Determine the [x, y] coordinate at the center of the cell enclosing the given text.  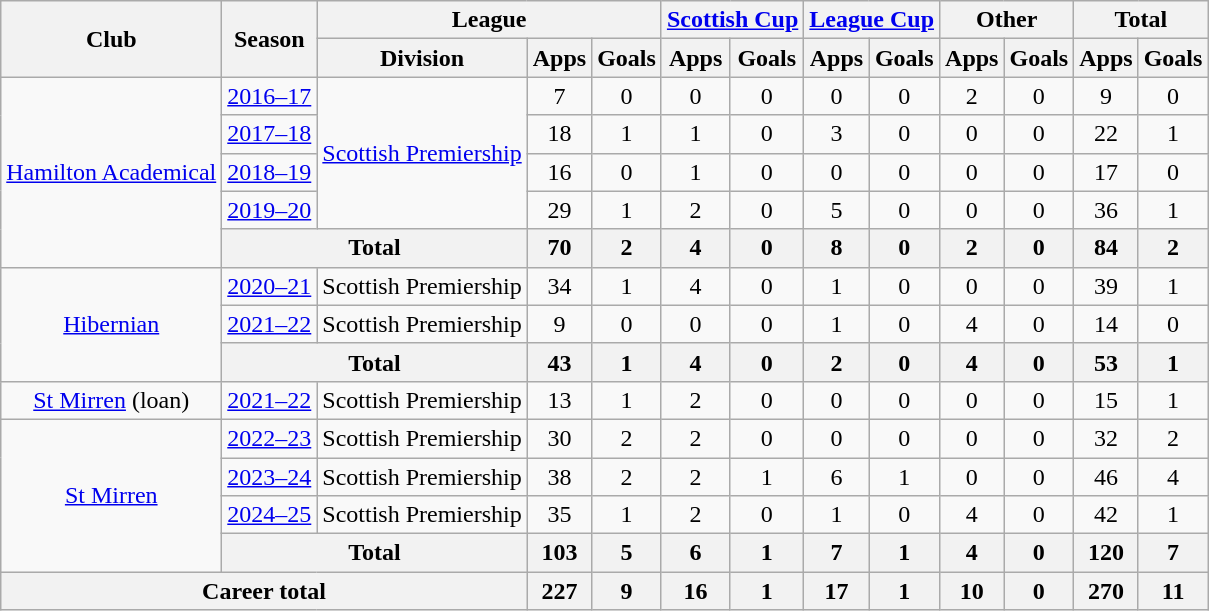
22 [1106, 134]
29 [559, 210]
35 [559, 515]
League Cup [872, 20]
Division [422, 58]
18 [559, 134]
Other [1007, 20]
St Mirren [112, 495]
10 [972, 591]
2017–18 [270, 134]
270 [1106, 591]
2023–24 [270, 477]
2020–21 [270, 286]
2016–17 [270, 96]
2018–19 [270, 172]
2019–20 [270, 210]
103 [559, 553]
39 [1106, 286]
Season [270, 39]
League [490, 20]
43 [559, 362]
42 [1106, 515]
15 [1106, 400]
St Mirren (loan) [112, 400]
53 [1106, 362]
36 [1106, 210]
Hamilton Academical [112, 172]
30 [559, 438]
34 [559, 286]
14 [1106, 324]
2024–25 [270, 515]
227 [559, 591]
Scottish Cup [732, 20]
8 [836, 248]
70 [559, 248]
46 [1106, 477]
2022–23 [270, 438]
Club [112, 39]
11 [1173, 591]
13 [559, 400]
120 [1106, 553]
3 [836, 134]
Career total [264, 591]
32 [1106, 438]
84 [1106, 248]
38 [559, 477]
Hibernian [112, 324]
